Search for the cell housing the specified text and yield its (x, y) center coordinate. 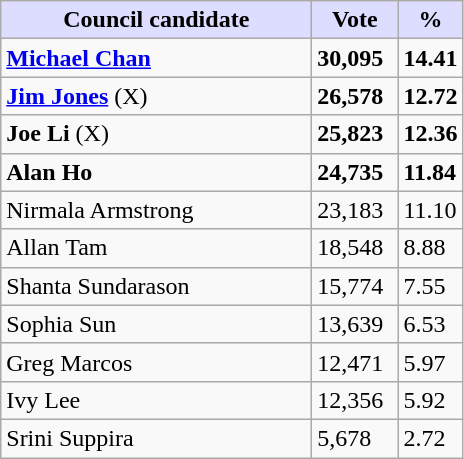
7.55 (430, 286)
Greg Marcos (156, 362)
Vote (355, 20)
12,356 (355, 400)
5,678 (355, 438)
30,095 (355, 58)
25,823 (355, 134)
12.72 (430, 96)
13,639 (355, 324)
14.41 (430, 58)
18,548 (355, 248)
12.36 (430, 134)
2.72 (430, 438)
Shanta Sundarason (156, 286)
Sophia Sun (156, 324)
15,774 (355, 286)
Srini Suppira (156, 438)
8.88 (430, 248)
11.10 (430, 210)
24,735 (355, 172)
% (430, 20)
Allan Tam (156, 248)
5.92 (430, 400)
23,183 (355, 210)
11.84 (430, 172)
Nirmala Armstrong (156, 210)
5.97 (430, 362)
Alan Ho (156, 172)
Council candidate (156, 20)
Michael Chan (156, 58)
6.53 (430, 324)
12,471 (355, 362)
Joe Li (X) (156, 134)
Jim Jones (X) (156, 96)
Ivy Lee (156, 400)
26,578 (355, 96)
